Identify which cell holds the provided text, then report its [x, y] central coordinate. 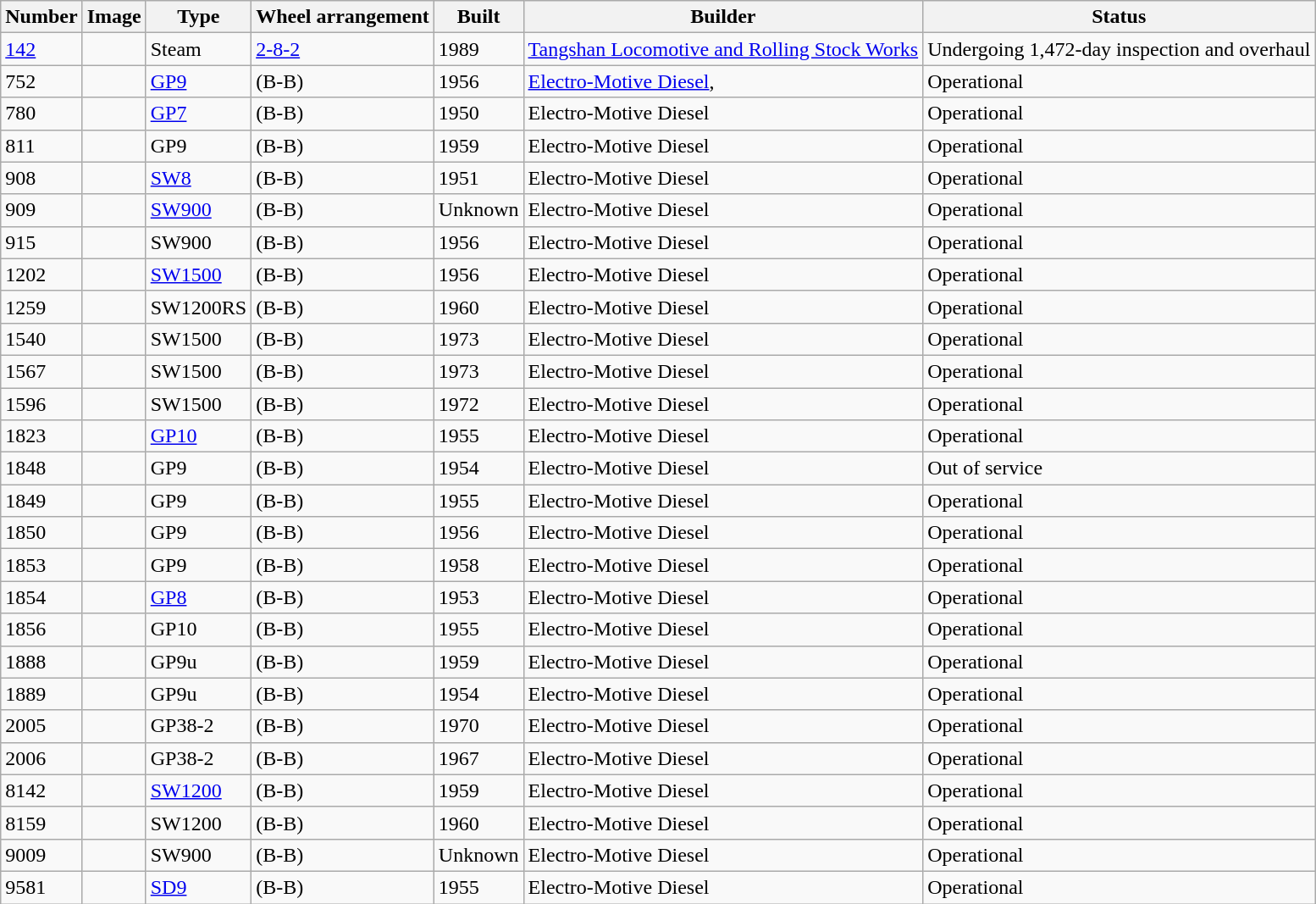
Image [113, 17]
2006 [41, 758]
908 [41, 178]
Built [478, 17]
1823 [41, 436]
1848 [41, 469]
9009 [41, 855]
Steam [198, 49]
142 [41, 49]
SW8 [198, 178]
Tangshan Locomotive and Rolling Stock Works [723, 49]
915 [41, 242]
SD9 [198, 887]
8142 [41, 790]
1850 [41, 533]
GP8 [198, 597]
1853 [41, 565]
1972 [478, 404]
1888 [41, 662]
Status [1120, 17]
Undergoing 1,472-day inspection and overhaul [1120, 49]
Number [41, 17]
909 [41, 210]
1567 [41, 371]
1953 [478, 597]
2005 [41, 726]
811 [41, 146]
1849 [41, 501]
SW1200RS [198, 307]
1596 [41, 404]
Type [198, 17]
1202 [41, 275]
2-8-2 [343, 49]
8159 [41, 823]
1958 [478, 565]
1540 [41, 339]
1967 [478, 758]
780 [41, 114]
Out of service [1120, 469]
GP7 [198, 114]
1970 [478, 726]
1951 [478, 178]
752 [41, 81]
Wheel arrangement [343, 17]
1950 [478, 114]
1889 [41, 694]
1854 [41, 597]
9581 [41, 887]
Electro-Motive Diesel, [723, 81]
1856 [41, 629]
1259 [41, 307]
Builder [723, 17]
1989 [478, 49]
